Output the (x, y) coordinate of the center of the cell containing the given text.  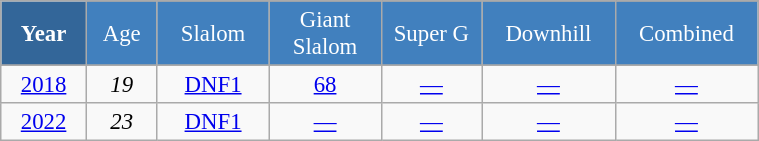
Super G (432, 34)
Downhill (549, 34)
Year (44, 34)
Combined (686, 34)
68 (325, 85)
23 (122, 122)
Slalom (213, 34)
19 (122, 85)
Age (122, 34)
2022 (44, 122)
2018 (44, 85)
GiantSlalom (325, 34)
